From the cell containing the given text, extract its center point as [x, y] coordinate. 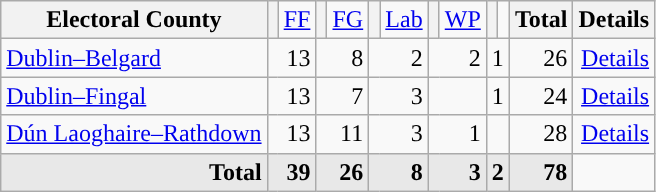
78 [541, 172]
Dublin–Fingal [134, 96]
28 [541, 134]
7 [342, 96]
39 [292, 172]
Electoral County [134, 20]
Dublin–Belgard [134, 58]
24 [541, 96]
Lab [404, 20]
Dún Laoghaire–Rathdown [134, 134]
WP [462, 20]
FG [348, 20]
11 [342, 134]
FF [297, 20]
